Search for the cell housing the specified text and yield its [x, y] center coordinate. 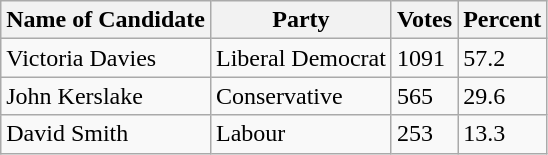
253 [424, 134]
Victoria Davies [106, 58]
1091 [424, 58]
57.2 [502, 58]
John Kerslake [106, 96]
Conservative [300, 96]
Party [300, 20]
David Smith [106, 134]
Votes [424, 20]
13.3 [502, 134]
29.6 [502, 96]
Liberal Democrat [300, 58]
565 [424, 96]
Name of Candidate [106, 20]
Labour [300, 134]
Percent [502, 20]
